Identify which cell holds the provided text, then report its (X, Y) central coordinate. 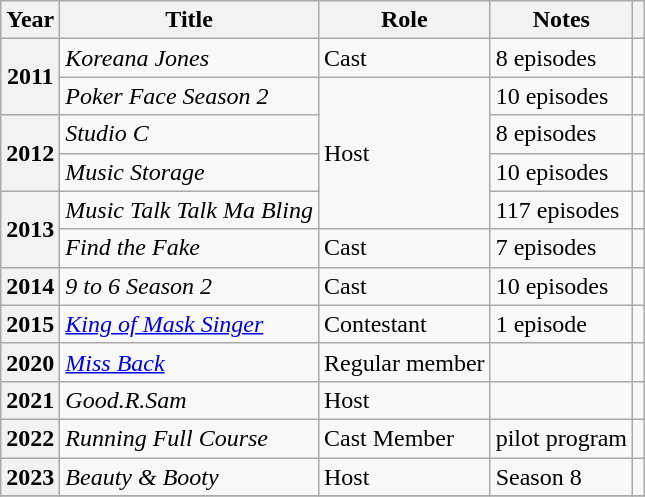
Title (190, 20)
2023 (30, 477)
pilot program (561, 438)
Year (30, 20)
Beauty & Booty (190, 477)
King of Mask Singer (190, 324)
2015 (30, 324)
Good.R.Sam (190, 400)
2022 (30, 438)
2021 (30, 400)
2013 (30, 229)
2012 (30, 153)
2014 (30, 286)
2011 (30, 77)
Regular member (404, 362)
2020 (30, 362)
Notes (561, 20)
117 episodes (561, 210)
Koreana Jones (190, 58)
Role (404, 20)
9 to 6 Season 2 (190, 286)
Running Full Course (190, 438)
1 episode (561, 324)
Studio C (190, 134)
Find the Fake (190, 248)
Music Talk Talk Ma Bling (190, 210)
Poker Face Season 2 (190, 96)
Music Storage (190, 172)
Cast Member (404, 438)
Season 8 (561, 477)
Miss Back (190, 362)
Contestant (404, 324)
7 episodes (561, 248)
